Locate the cell with the specified text and output its [X, Y] center coordinate. 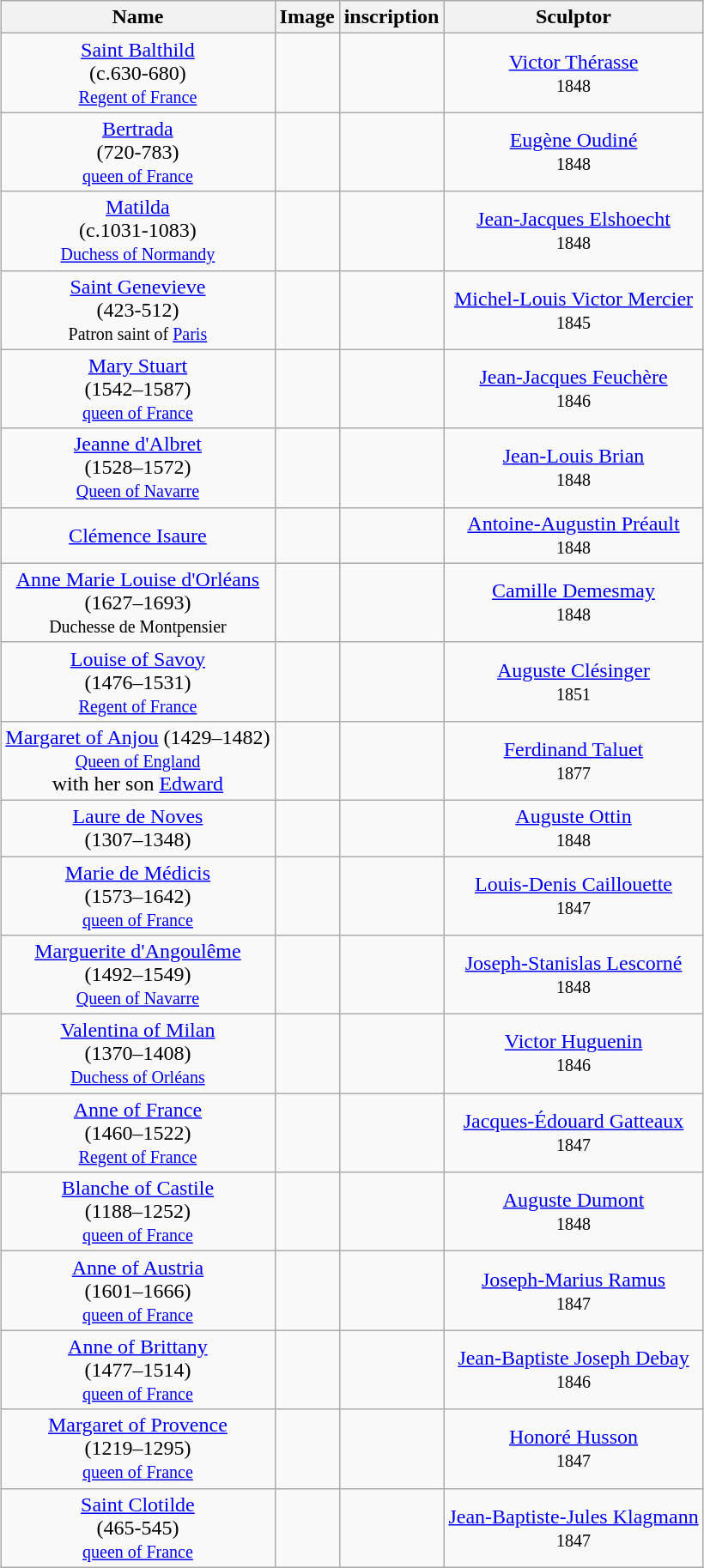
Michel-Louis Victor Mercier1845 [574, 310]
Jacques-Édouard Gatteaux1847 [574, 1133]
Joseph-Marius Ramus1847 [574, 1291]
Ferdinand Taluet1877 [574, 760]
Name [137, 17]
Marie de Médicis(1573–1642)queen of France [137, 896]
Margaret of Anjou (1429–1482)Queen of Englandwith her son Edward [137, 760]
Marguerite d'Angoulême(1492–1549)Queen of Navarre [137, 975]
Anne of France(1460–1522)Regent of France [137, 1133]
Anne Marie Louise d'Orléans(1627–1693)Duchesse de Montpensier [137, 602]
Laure de Noves(1307–1348) [137, 827]
Auguste Ottin1848 [574, 827]
Victor Huguenin1846 [574, 1054]
inscription [391, 17]
Saint Clotilde(465-545)queen of France [137, 1528]
Anne of Austria(1601–1666)queen of France [137, 1291]
Bertrada(720-783)queen of France [137, 152]
Saint Genevieve(423-512)Patron saint of Paris [137, 310]
Auguste Dumont1848 [574, 1212]
Anne of Brittany(1477–1514)queen of France [137, 1370]
Blanche of Castile(1188–1252)queen of France [137, 1212]
Victor Thérasse1848 [574, 73]
Louis-Denis Caillouette1847 [574, 896]
Matilda(c.1031-1083)Duchess of Normandy [137, 231]
Saint Balthild(c.630-680)Regent of France [137, 73]
Sculptor [574, 17]
Jean-Louis Brian1848 [574, 468]
Jean-Jacques Feuchère1846 [574, 389]
Joseph-Stanislas Lescorné1848 [574, 975]
Eugène Oudiné1848 [574, 152]
Jean-Baptiste Joseph Debay1846 [574, 1370]
Image [307, 17]
Mary Stuart(1542–1587)queen of France [137, 389]
Jeanne d'Albret(1528–1572)Queen of Navarre [137, 468]
Margaret of Provence(1219–1295)queen of France [137, 1449]
Honoré Husson1847 [574, 1449]
Jean-Baptiste-Jules Klagmann1847 [574, 1528]
Louise of Savoy(1476–1531)Regent of France [137, 681]
Clémence Isaure [137, 536]
Valentina of Milan(1370–1408)Duchess of Orléans [137, 1054]
Camille Demesmay 1848 [574, 602]
Auguste Clésinger1851 [574, 681]
Antoine-Augustin Préault1848 [574, 536]
Jean-Jacques Elshoecht1848 [574, 231]
